From the cell containing the given text, extract its center point as [X, Y] coordinate. 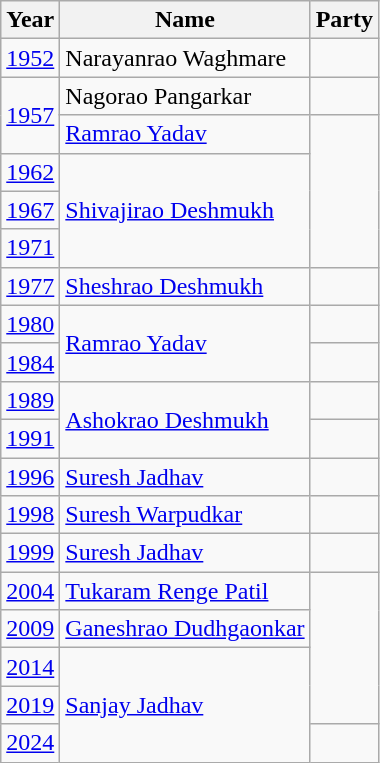
Sheshrao Deshmukh [185, 286]
Party [344, 20]
Nagorao Pangarkar [185, 96]
2024 [30, 743]
1980 [30, 324]
2019 [30, 705]
1962 [30, 172]
1971 [30, 248]
Name [185, 20]
1952 [30, 58]
1998 [30, 515]
1984 [30, 362]
Sanjay Jadhav [185, 705]
Shivajirao Deshmukh [185, 210]
1957 [30, 115]
Ganeshrao Dudhgaonkar [185, 629]
Suresh Warpudkar [185, 515]
2009 [30, 629]
Ashokrao Deshmukh [185, 419]
2004 [30, 591]
Year [30, 20]
1996 [30, 477]
2014 [30, 667]
1999 [30, 553]
Tukaram Renge Patil [185, 591]
Narayanrao Waghmare [185, 58]
1991 [30, 438]
1977 [30, 286]
1989 [30, 400]
1967 [30, 210]
